Output the [x, y] coordinate of the center of the cell containing the given text.  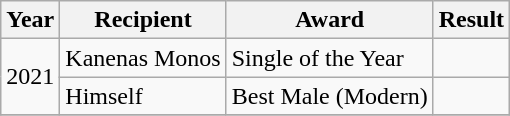
Award [330, 20]
Best Male (Modern) [330, 96]
2021 [30, 77]
Himself [143, 96]
Year [30, 20]
Kanenas Monos [143, 58]
Single of the Year [330, 58]
Recipient [143, 20]
Result [471, 20]
